Search for the cell housing the specified text and yield its (X, Y) center coordinate. 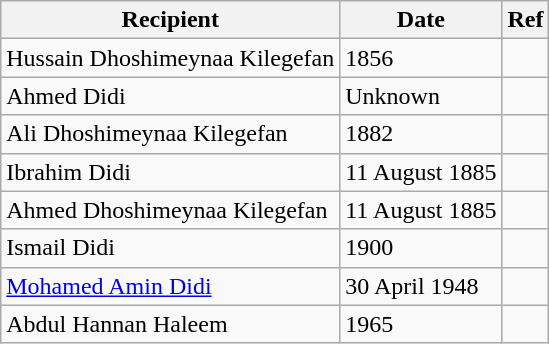
Ali Dhoshimeynaa Kilegefan (170, 134)
Mohamed Amin Didi (170, 286)
Hussain Dhoshimeynaa Kilegefan (170, 58)
Ahmed Didi (170, 96)
30 April 1948 (421, 286)
Ref (526, 20)
Ibrahim Didi (170, 172)
Abdul Hannan Haleem (170, 324)
1882 (421, 134)
1900 (421, 248)
Unknown (421, 96)
Ismail Didi (170, 248)
Recipient (170, 20)
1856 (421, 58)
Ahmed Dhoshimeynaa Kilegefan (170, 210)
Date (421, 20)
1965 (421, 324)
